For the text-containing cell, return its midpoint in (X, Y) coordinate format. 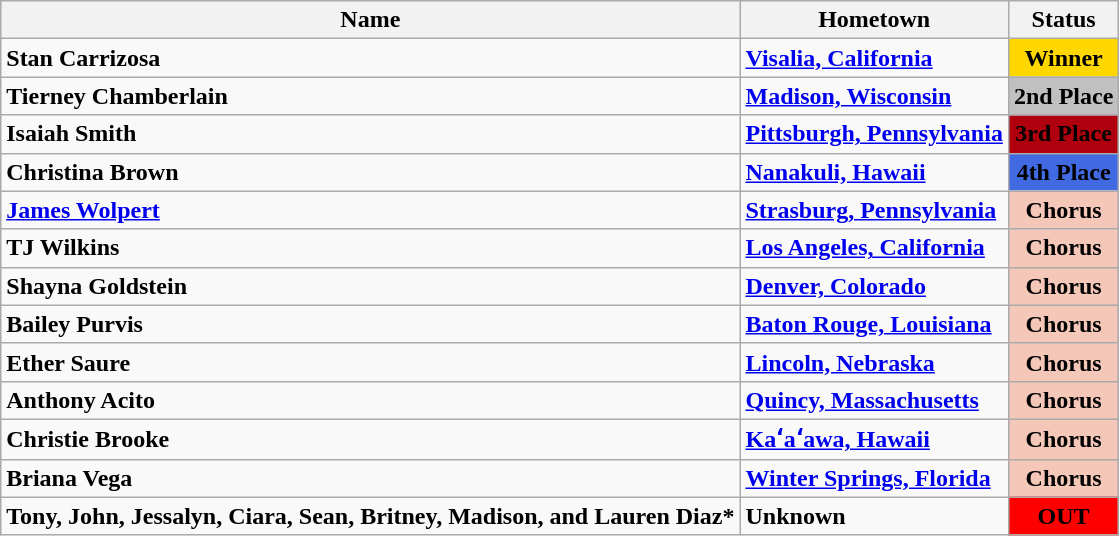
Los Angeles, California (874, 248)
Visalia, California (874, 58)
Stan Carrizosa (370, 58)
Status (1063, 20)
Kaʻaʻawa, Hawaii (874, 439)
Tony, John, Jessalyn, Ciara, Sean, Britney, Madison, and Lauren Diaz* (370, 516)
Madison, Wisconsin (874, 96)
Bailey Purvis (370, 324)
Winner (1063, 58)
Nanakuli, Hawaii (874, 172)
TJ Wilkins (370, 248)
Quincy, Massachusetts (874, 400)
Ether Saure (370, 362)
Name (370, 20)
Christie Brooke (370, 439)
4th Place (1063, 172)
Winter Springs, Florida (874, 478)
Pittsburgh, Pennsylvania (874, 134)
Hometown (874, 20)
Christina Brown (370, 172)
Shayna Goldstein (370, 286)
Briana Vega (370, 478)
Isaiah Smith (370, 134)
2nd Place (1063, 96)
OUT (1063, 516)
James Wolpert (370, 210)
Baton Rouge, Louisiana (874, 324)
Unknown (874, 516)
3rd Place (1063, 134)
Strasburg, Pennsylvania (874, 210)
Lincoln, Nebraska (874, 362)
Anthony Acito (370, 400)
Tierney Chamberlain (370, 96)
Denver, Colorado (874, 286)
